Find where the given text appears and provide that cell's center as [x, y] coordinate. 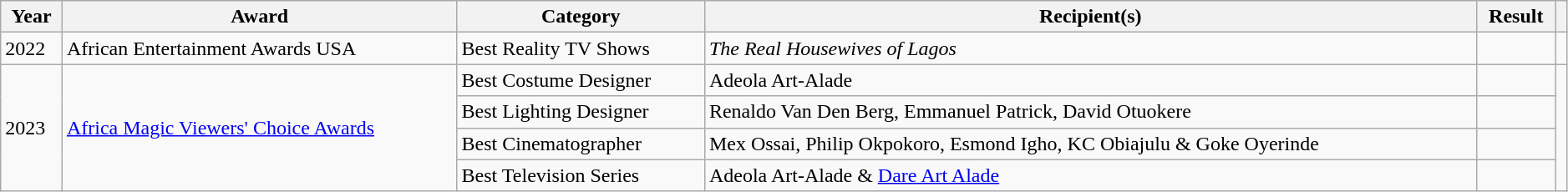
Best Lighting Designer [581, 112]
Award [259, 17]
Africa Magic Viewers' Choice Awards [259, 128]
Result [1515, 17]
African Entertainment Awards USA [259, 48]
Category [581, 17]
Best Costume Designer [581, 80]
Best Television Series [581, 175]
Best Cinematographer [581, 144]
Adeola Art-Alade & Dare Art Alade [1090, 175]
2022 [32, 48]
Renaldo Van Den Berg, Emmanuel Patrick, David Otuokere [1090, 112]
The Real Housewives of Lagos [1090, 48]
Year [32, 17]
Recipient(s) [1090, 17]
2023 [32, 128]
Mex Ossai, Philip Okpokoro, Esmond Igho, KC Obiajulu & Goke Oyerinde [1090, 144]
Best Reality TV Shows [581, 48]
Adeola Art-Alade [1090, 80]
